From the cell containing the given text, extract its center point as (X, Y) coordinate. 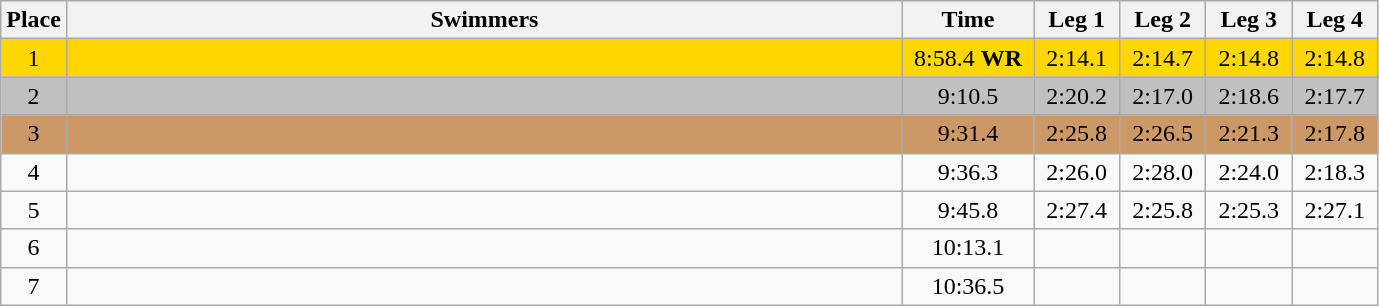
2:25.3 (1249, 210)
9:10.5 (968, 96)
9:36.3 (968, 172)
2:17.0 (1163, 96)
2:27.1 (1335, 210)
1 (34, 58)
9:45.8 (968, 210)
4 (34, 172)
2:17.8 (1335, 134)
3 (34, 134)
6 (34, 248)
2:20.2 (1077, 96)
Leg 1 (1077, 20)
2:27.4 (1077, 210)
2:17.7 (1335, 96)
Leg 3 (1249, 20)
7 (34, 286)
Time (968, 20)
5 (34, 210)
2:21.3 (1249, 134)
2:26.5 (1163, 134)
8:58.4 WR (968, 58)
2:28.0 (1163, 172)
Place (34, 20)
2:18.6 (1249, 96)
Leg 2 (1163, 20)
10:13.1 (968, 248)
9:31.4 (968, 134)
2:14.1 (1077, 58)
Swimmers (484, 20)
2:26.0 (1077, 172)
2:18.3 (1335, 172)
2 (34, 96)
2:24.0 (1249, 172)
Leg 4 (1335, 20)
10:36.5 (968, 286)
2:14.7 (1163, 58)
